Return (x, y) of the center of cell containing provided text 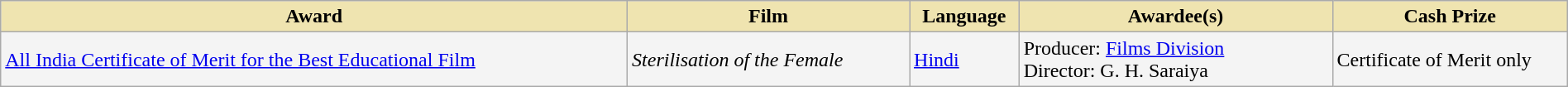
Award (314, 17)
Language (964, 17)
Film (769, 17)
Awardee(s) (1176, 17)
Hindi (964, 60)
All India Certificate of Merit for the Best Educational Film (314, 60)
Sterilisation of the Female (769, 60)
Certificate of Merit only (1450, 60)
Producer: Films DivisionDirector: G. H. Saraiya (1176, 60)
Cash Prize (1450, 17)
